Identify which cell holds the provided text, then report its (x, y) central coordinate. 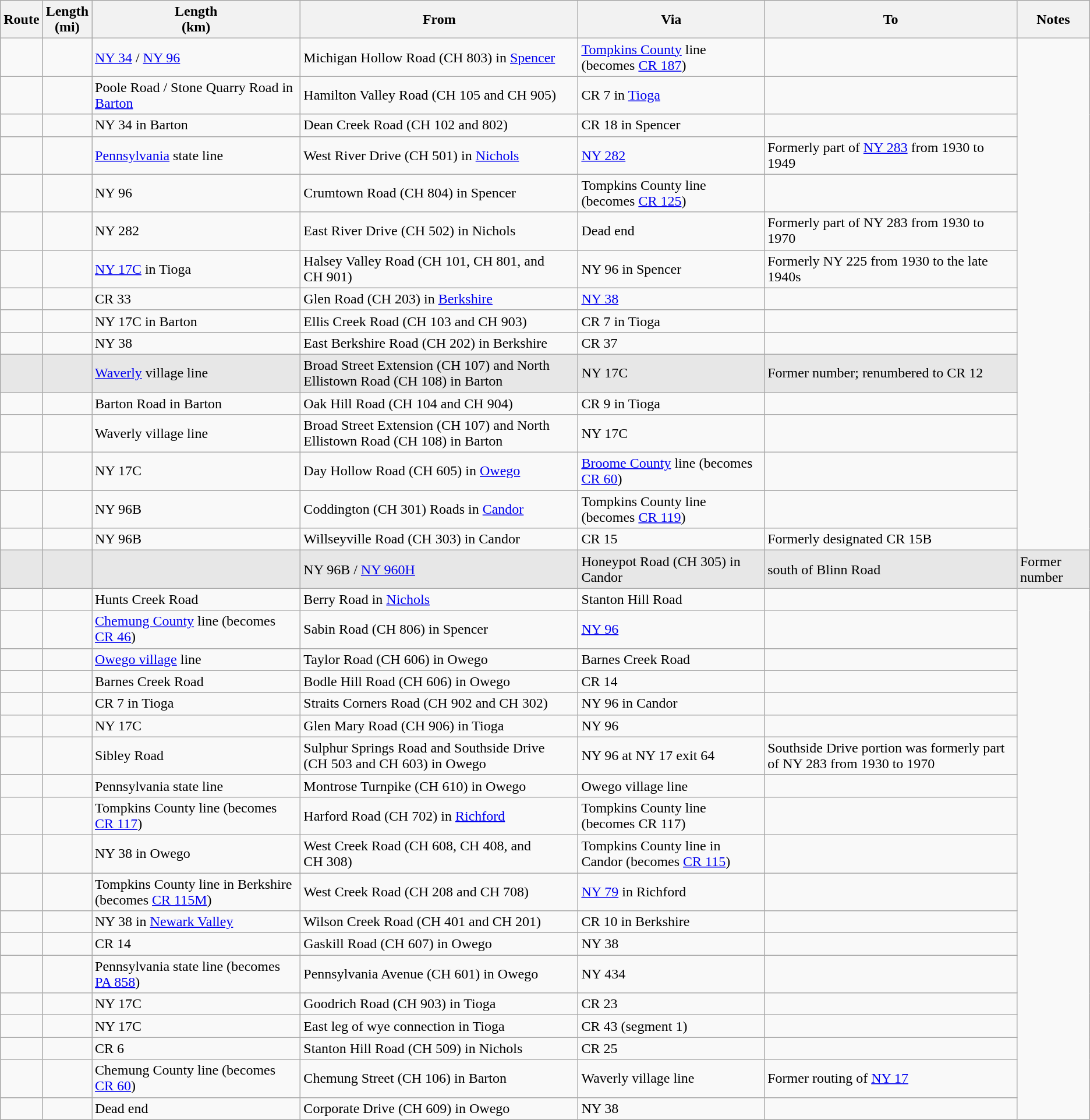
CR 18 in Spencer (671, 125)
Length(km) (196, 20)
NY 79 in Richford (671, 891)
Former routing of NY 17 (891, 1079)
Crumtown Road (CH 804) in Spencer (439, 193)
Dean Creek Road (CH 102 and 802) (439, 125)
Stanton Hill Road (671, 599)
Southside Drive portion was formerly part of NY 283 from 1930 to 1970 (891, 756)
Sulphur Springs Road and Southside Drive (CH 503 and CH 603) in Owego (439, 756)
CR 9 in Tioga (671, 404)
Ellis Creek Road (CH 103 and CH 903) (439, 321)
Chemung County line (becomes CR 46) (196, 629)
Willseyville Road (CH 303) in Candor (439, 539)
Pennsylvania state line (becomes PA 858) (196, 974)
Chemung Street (CH 106) in Barton (439, 1079)
NY 34 / NY 96 (196, 57)
Straits Corners Road (CH 902 and CH 302) (439, 704)
Harford Road (CH 702) in Richford (439, 815)
Formerly part of NY 283 from 1930 to 1949 (891, 155)
Former number; renumbered to CR 12 (891, 373)
Length(mi) (67, 20)
Chemung County line (becomes CR 60) (196, 1079)
Goodrich Road (CH 903) in Tioga (439, 1004)
Berry Road in Nichols (439, 599)
Route (22, 20)
West Creek Road (CH 208 and CH 708) (439, 891)
CR 15 (671, 539)
NY 434 (671, 974)
East Berkshire Road (CH 202) in Berkshire (439, 343)
Day Hollow Road (CH 605) in Owego (439, 472)
Montrose Turnpike (CH 610) in Owego (439, 786)
Stanton Hill Road (CH 509) in Nichols (439, 1048)
NY 17C in Barton (196, 321)
NY 38 in Owego (196, 854)
NY 17C in Tioga (196, 269)
East River Drive (CH 502) in Nichols (439, 231)
Oak Hill Road (CH 104 and CH 904) (439, 404)
CR 6 (196, 1048)
CR 37 (671, 343)
Tompkins County line (becomes CR 119) (671, 509)
Hamilton Valley Road (CH 105 and CH 905) (439, 96)
Taylor Road (CH 606) in Owego (439, 659)
East leg of wye connection in Tioga (439, 1026)
West Creek Road (CH 608, CH 408, and CH 308) (439, 854)
Hunts Creek Road (196, 599)
Tompkins County line in Candor (becomes CR 115) (671, 854)
Via (671, 20)
Honeypot Road (CH 305) in Candor (671, 570)
Poole Road / Stone Quarry Road in Barton (196, 96)
Formerly NY 225 from 1930 to the late 1940s (891, 269)
Glen Mary Road (CH 906) in Tioga (439, 726)
To (891, 20)
Sabin Road (CH 806) in Spencer (439, 629)
CR 23 (671, 1004)
NY 96 at NY 17 exit 64 (671, 756)
CR 10 in Berkshire (671, 922)
Notes (1053, 20)
NY 38 in Newark Valley (196, 922)
Tompkins County line in Berkshire (becomes CR 115M) (196, 891)
Sibley Road (196, 756)
Corporate Drive (CH 609) in Owego (439, 1108)
Halsey Valley Road (CH 101, CH 801, and CH 901) (439, 269)
NY 96 in Spencer (671, 269)
Barton Road in Barton (196, 404)
West River Drive (CH 501) in Nichols (439, 155)
Coddington (CH 301) Roads in Candor (439, 509)
Glen Road (CH 203) in Berkshire (439, 299)
south of Blinn Road (891, 570)
Formerly designated CR 15B (891, 539)
Tompkins County line (becomes CR 187) (671, 57)
NY 96B / NY 960H (439, 570)
Wilson Creek Road (CH 401 and CH 201) (439, 922)
CR 43 (segment 1) (671, 1026)
NY 34 in Barton (196, 125)
Michigan Hollow Road (CH 803) in Spencer (439, 57)
Formerly part of NY 283 from 1930 to 1970 (891, 231)
Bodle Hill Road (CH 606) in Owego (439, 681)
Broome County line (becomes CR 60) (671, 472)
Gaskill Road (CH 607) in Owego (439, 944)
NY 96 in Candor (671, 704)
Pennsylvania Avenue (CH 601) in Owego (439, 974)
Tompkins County line (becomes CR 125) (671, 193)
CR 33 (196, 299)
CR 25 (671, 1048)
From (439, 20)
Former number (1053, 570)
